Find where the given text appears and provide that cell's center as (x, y) coordinate. 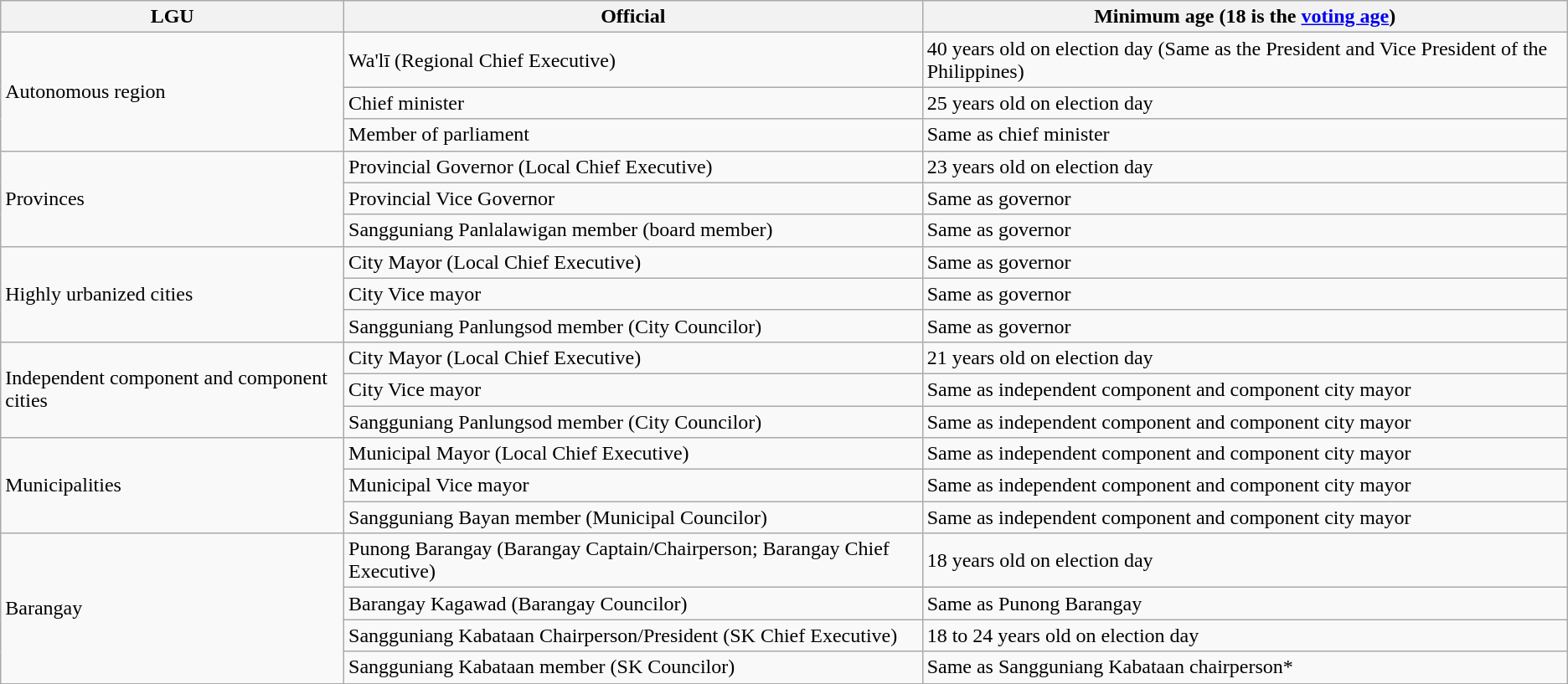
Municipal Mayor (Local Chief Executive) (633, 454)
Wa'lī (Regional Chief Executive) (633, 60)
Sangguniang Kabataan Chairperson/President (SK Chief Executive) (633, 635)
Provincial Governor (Local Chief Executive) (633, 167)
23 years old on election day (1245, 167)
Minimum age (18 is the voting age) (1245, 17)
18 to 24 years old on election day (1245, 635)
Punong Barangay (Barangay Captain/Chairperson; Barangay Chief Executive) (633, 561)
Same as Sangguniang Kabataan chairperson* (1245, 667)
Sangguniang Kabataan member (SK Councilor) (633, 667)
Municipal Vice mayor (633, 486)
Same as Punong Barangay (1245, 604)
Sangguniang Panlalawigan member (board member) (633, 230)
Highly urbanized cities (173, 294)
Independent component and component cities (173, 389)
Provinces (173, 198)
Member of parliament (633, 135)
Same as chief minister (1245, 135)
40 years old on election day (Same as the President and Vice President of the Philippines) (1245, 60)
Sangguniang Bayan member (Municipal Councilor) (633, 517)
Barangay Kagawad (Barangay Councilor) (633, 604)
Barangay (173, 608)
Municipalities (173, 486)
25 years old on election day (1245, 103)
Chief minister (633, 103)
18 years old on election day (1245, 561)
LGU (173, 17)
Provincial Vice Governor (633, 198)
Autonomous region (173, 92)
Official (633, 17)
21 years old on election day (1245, 357)
